Output the [X, Y] coordinate of the center of the cell containing the given text.  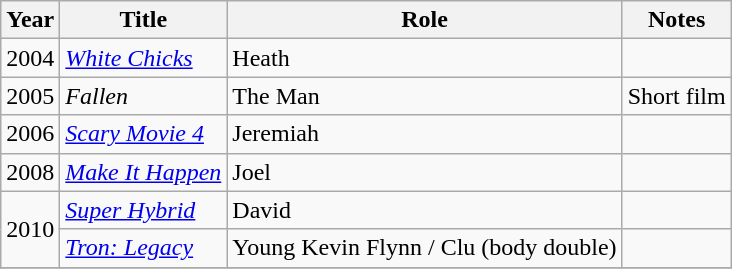
David [424, 210]
2008 [30, 172]
2005 [30, 96]
Young Kevin Flynn / Clu (body double) [424, 248]
2004 [30, 58]
Role [424, 20]
Make It Happen [144, 172]
Short film [676, 96]
Title [144, 20]
Year [30, 20]
Joel [424, 172]
Jeremiah [424, 134]
Fallen [144, 96]
Scary Movie 4 [144, 134]
Heath [424, 58]
Super Hybrid [144, 210]
2006 [30, 134]
Notes [676, 20]
White Chicks [144, 58]
The Man [424, 96]
2010 [30, 229]
Tron: Legacy [144, 248]
